Provide the (X, Y) coordinate of the cell's center where the given text is located.  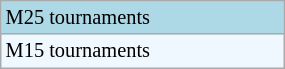
M25 tournaments (142, 17)
M15 tournaments (142, 51)
